Search for the cell housing the specified text and yield its (x, y) center coordinate. 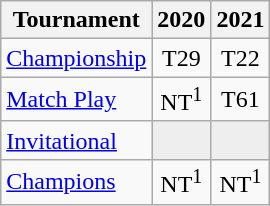
Match Play (76, 100)
T61 (240, 100)
Champions (76, 182)
2021 (240, 20)
Championship (76, 58)
Tournament (76, 20)
2020 (182, 20)
T22 (240, 58)
T29 (182, 58)
Invitational (76, 140)
